Search for the cell housing the specified text and yield its (x, y) center coordinate. 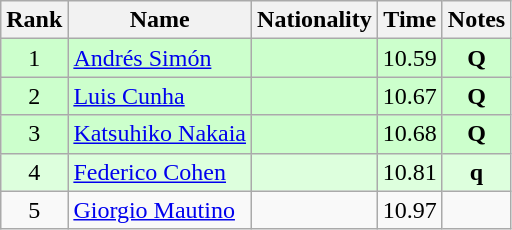
Katsuhiko Nakaia (160, 134)
Luis Cunha (160, 96)
Nationality (315, 20)
Rank (34, 20)
5 (34, 210)
4 (34, 172)
10.97 (410, 210)
10.59 (410, 58)
10.67 (410, 96)
3 (34, 134)
Andrés Simón (160, 58)
10.81 (410, 172)
Giorgio Mautino (160, 210)
Name (160, 20)
10.68 (410, 134)
1 (34, 58)
Notes (476, 20)
q (476, 172)
Federico Cohen (160, 172)
Time (410, 20)
2 (34, 96)
